Find where the given text appears and provide that cell's center as [x, y] coordinate. 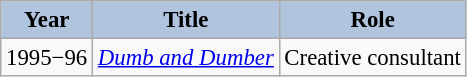
Role [372, 20]
Title [186, 20]
Dumb and Dumber [186, 58]
Creative consultant [372, 58]
1995−96 [47, 58]
Year [47, 20]
